Scan for the cell matching the given text and deliver its [x, y] coordinate at center. 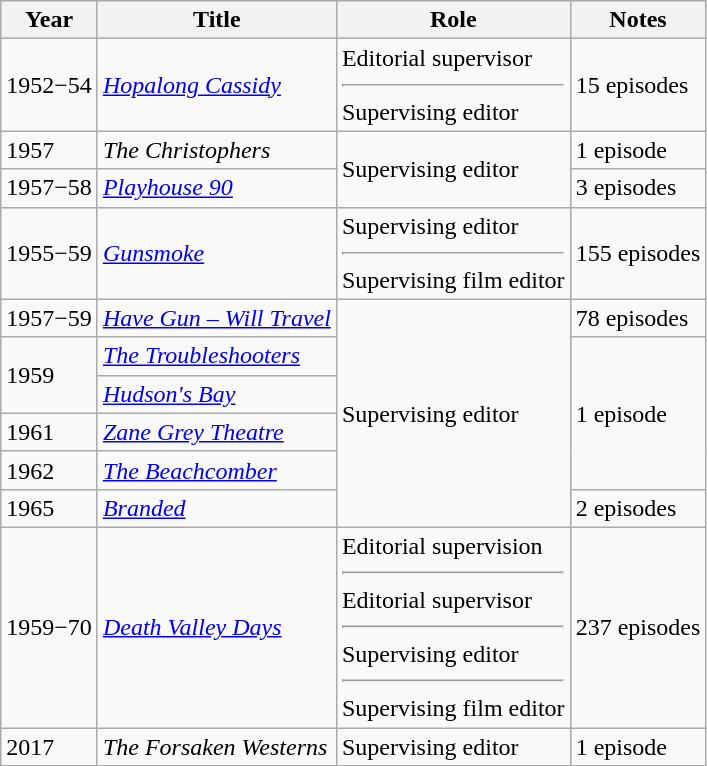
Gunsmoke [216, 253]
Hopalong Cassidy [216, 85]
Playhouse 90 [216, 188]
3 episodes [638, 188]
Death Valley Days [216, 627]
1965 [50, 508]
1959−70 [50, 627]
2 episodes [638, 508]
Have Gun – Will Travel [216, 318]
Editorial supervisorSupervising editor [453, 85]
Editorial supervisionEditorial supervisorSupervising editorSupervising film editor [453, 627]
1962 [50, 470]
Year [50, 20]
1957−58 [50, 188]
Zane Grey Theatre [216, 432]
Notes [638, 20]
15 episodes [638, 85]
1952−54 [50, 85]
Hudson's Bay [216, 394]
237 episodes [638, 627]
1959 [50, 375]
1957−59 [50, 318]
Title [216, 20]
1955−59 [50, 253]
78 episodes [638, 318]
155 episodes [638, 253]
Role [453, 20]
The Troubleshooters [216, 356]
The Forsaken Westerns [216, 747]
1961 [50, 432]
Supervising editorSupervising film editor [453, 253]
Branded [216, 508]
The Beachcomber [216, 470]
2017 [50, 747]
1957 [50, 150]
The Christophers [216, 150]
